Return (x, y) of the center of cell containing provided text 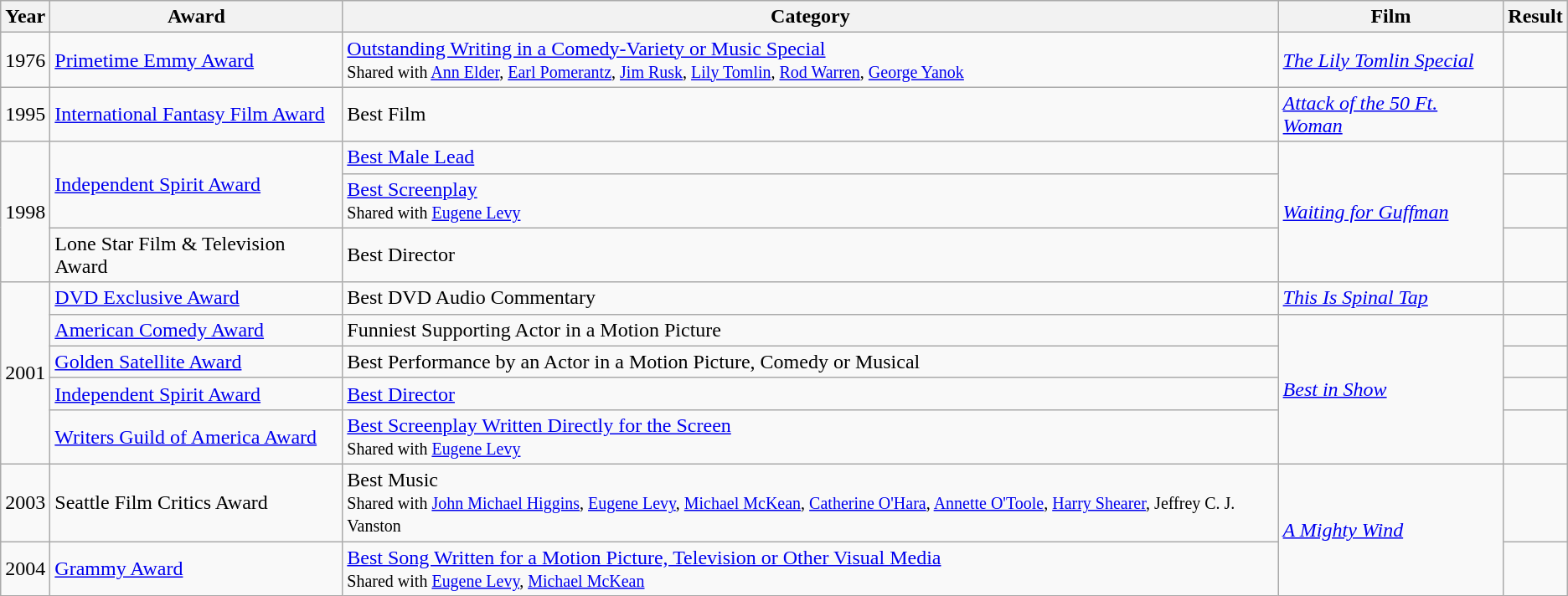
Lone Star Film & Television Award (196, 254)
1976 (25, 60)
Outstanding Writing in a Comedy-Variety or Music SpecialShared with Ann Elder, Earl Pomerantz, Jim Rusk, Lily Tomlin, Rod Warren, George Yanok (811, 60)
Grammy Award (196, 568)
Primetime Emmy Award (196, 60)
Best Performance by an Actor in a Motion Picture, Comedy or Musical (811, 362)
2001 (25, 373)
Golden Satellite Award (196, 362)
Writers Guild of America Award (196, 437)
1998 (25, 212)
A Mighty Wind (1390, 529)
Best Male Lead (811, 157)
Year (25, 17)
Best Song Written for a Motion Picture, Television or Other Visual MediaShared with Eugene Levy, Michael McKean (811, 568)
Film (1390, 17)
DVD Exclusive Award (196, 298)
2003 (25, 502)
American Comedy Award (196, 330)
Attack of the 50 Ft. Woman (1390, 114)
Best ScreenplayShared with Eugene Levy (811, 201)
This Is Spinal Tap (1390, 298)
1995 (25, 114)
Result (1535, 17)
Waiting for Guffman (1390, 212)
Award (196, 17)
2004 (25, 568)
Best MusicShared with John Michael Higgins, Eugene Levy, Michael McKean, Catherine O'Hara, Annette O'Toole, Harry Shearer, Jeffrey C. J. Vanston (811, 502)
Best Screenplay Written Directly for the ScreenShared with Eugene Levy (811, 437)
Funniest Supporting Actor in a Motion Picture (811, 330)
Best in Show (1390, 388)
Best Film (811, 114)
Category (811, 17)
International Fantasy Film Award (196, 114)
The Lily Tomlin Special (1390, 60)
Best DVD Audio Commentary (811, 298)
Seattle Film Critics Award (196, 502)
